Pinpoint the cell where the given text exists, returning its (x, y) midpoint coordinate. 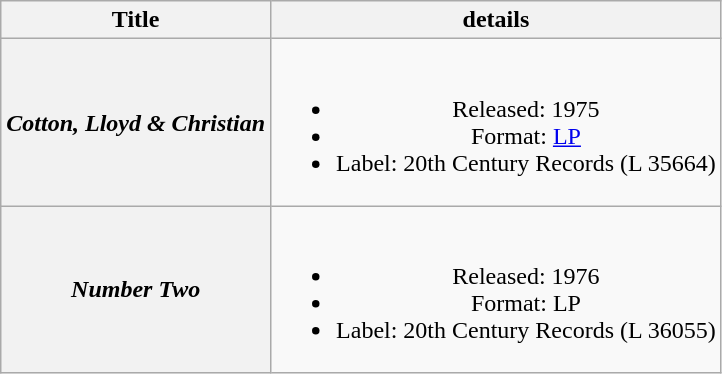
Number Two (136, 290)
details (496, 20)
Released: 1976Format: LPLabel: 20th Century Records (L 36055) (496, 290)
Title (136, 20)
Cotton, Lloyd & Christian (136, 122)
Released: 1975Format: LPLabel: 20th Century Records (L 35664) (496, 122)
